Extract the (X, Y) coordinate from the center of the cell holding the provided text.  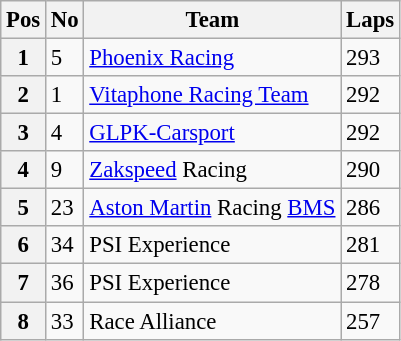
Zakspeed Racing (212, 170)
Laps (370, 20)
257 (370, 321)
36 (65, 283)
290 (370, 170)
Vitaphone Racing Team (212, 95)
Phoenix Racing (212, 58)
293 (370, 58)
No (65, 20)
23 (65, 208)
GLPK-Carsport (212, 133)
278 (370, 283)
7 (24, 283)
Aston Martin Racing BMS (212, 208)
Team (212, 20)
33 (65, 321)
8 (24, 321)
9 (65, 170)
6 (24, 245)
281 (370, 245)
34 (65, 245)
Pos (24, 20)
Race Alliance (212, 321)
3 (24, 133)
286 (370, 208)
2 (24, 95)
